Search for the cell housing the specified text and yield its [X, Y] center coordinate. 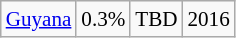
0.3% [103, 18]
TBD [156, 18]
Guyana [39, 18]
2016 [208, 18]
